Determine the [X, Y] coordinate at the center of the cell enclosing the given text.  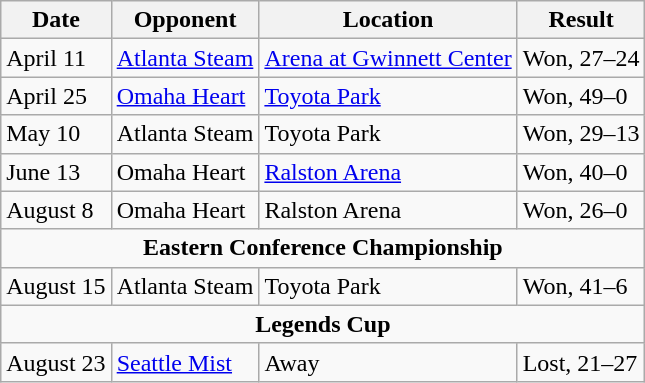
Location [388, 20]
April 25 [56, 96]
Won, 49–0 [581, 96]
Legends Cup [323, 324]
Won, 41–6 [581, 286]
Won, 27–24 [581, 58]
Lost, 21–27 [581, 362]
August 8 [56, 210]
Seattle Mist [185, 362]
Won, 26–0 [581, 210]
Date [56, 20]
June 13 [56, 172]
May 10 [56, 134]
August 23 [56, 362]
Away [388, 362]
Won, 29–13 [581, 134]
Arena at Gwinnett Center [388, 58]
August 15 [56, 286]
April 11 [56, 58]
Result [581, 20]
Opponent [185, 20]
Eastern Conference Championship [323, 248]
Won, 40–0 [581, 172]
